For the text-containing cell, return its midpoint in [x, y] coordinate format. 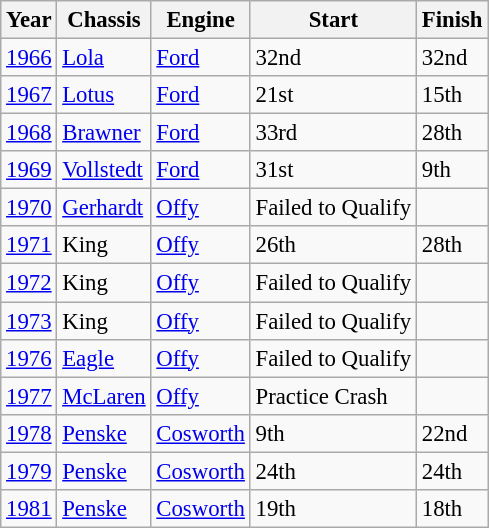
Start [333, 20]
19th [333, 509]
Gerhardt [104, 208]
1976 [29, 358]
1973 [29, 321]
1972 [29, 283]
McLaren [104, 396]
1977 [29, 396]
1970 [29, 208]
33rd [333, 133]
18th [452, 509]
Eagle [104, 358]
1966 [29, 58]
1967 [29, 95]
Brawner [104, 133]
1971 [29, 245]
Engine [200, 20]
Lotus [104, 95]
31st [333, 170]
1979 [29, 471]
Chassis [104, 20]
1968 [29, 133]
26th [333, 245]
21st [333, 95]
Vollstedt [104, 170]
15th [452, 95]
1969 [29, 170]
Lola [104, 58]
Finish [452, 20]
Practice Crash [333, 396]
22nd [452, 433]
Year [29, 20]
1981 [29, 509]
1978 [29, 433]
